Determine the (x, y) coordinate at the center of the cell enclosing the given text.  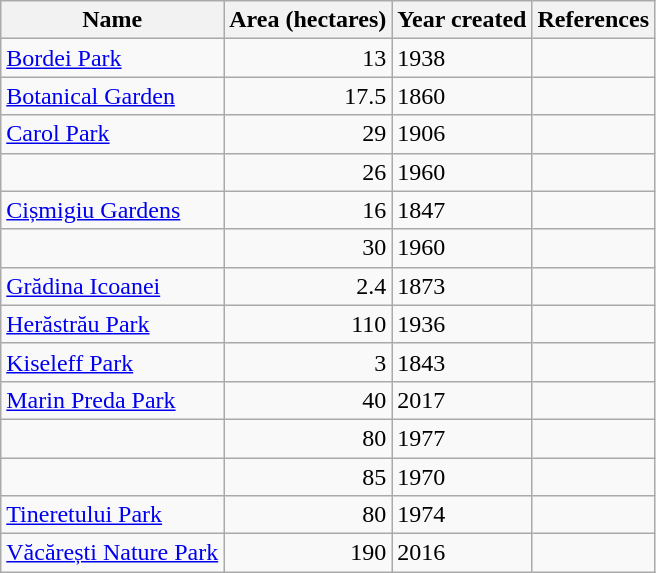
29 (308, 134)
Văcărești Nature Park (112, 553)
2016 (462, 553)
1936 (462, 324)
Tineretului Park (112, 515)
1847 (462, 210)
1938 (462, 58)
1843 (462, 362)
Name (112, 20)
26 (308, 172)
85 (308, 477)
Year created (462, 20)
2017 (462, 400)
References (594, 20)
17.5 (308, 96)
3 (308, 362)
16 (308, 210)
Herăstrău Park (112, 324)
Bordei Park (112, 58)
Botanical Garden (112, 96)
13 (308, 58)
40 (308, 400)
1860 (462, 96)
110 (308, 324)
Carol Park (112, 134)
Grădina Icoanei (112, 286)
1906 (462, 134)
2.4 (308, 286)
Kiseleff Park (112, 362)
1970 (462, 477)
1977 (462, 438)
1873 (462, 286)
30 (308, 248)
Area (hectares) (308, 20)
1974 (462, 515)
190 (308, 553)
Marin Preda Park (112, 400)
Cișmigiu Gardens (112, 210)
